Locate the cell with the specified text and output its [X, Y] center coordinate. 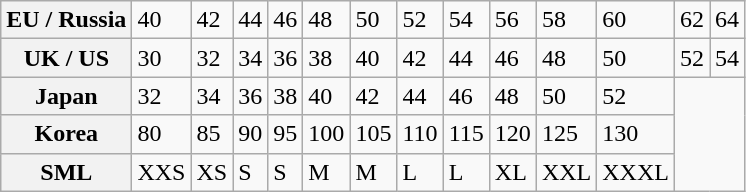
120 [512, 134]
XS [212, 172]
XXS [162, 172]
Korea [66, 134]
XXXL [636, 172]
105 [374, 134]
UK / US [66, 58]
100 [326, 134]
90 [250, 134]
XXL [566, 172]
Japan [66, 96]
58 [566, 20]
125 [566, 134]
62 [692, 20]
XL [512, 172]
85 [212, 134]
95 [286, 134]
80 [162, 134]
EU / Russia [66, 20]
115 [466, 134]
60 [636, 20]
130 [636, 134]
64 [728, 20]
56 [512, 20]
110 [420, 134]
SML [66, 172]
30 [162, 58]
